Pinpoint the cell where the given text exists, returning its (X, Y) midpoint coordinate. 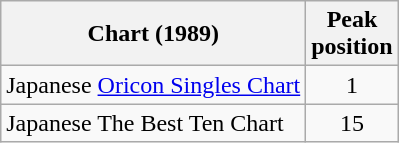
15 (352, 123)
Japanese Oricon Singles Chart (154, 85)
1 (352, 85)
Chart (1989) (154, 34)
Peakposition (352, 34)
Japanese The Best Ten Chart (154, 123)
